Return the (x, y) coordinate for the center point of the cell that contains the specified text.  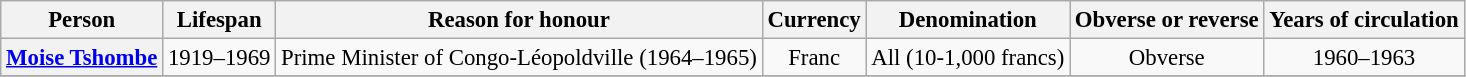
Moise Tshombe (82, 58)
1960–1963 (1364, 58)
Years of circulation (1364, 20)
Prime Minister of Congo-Léopoldville (1964–1965) (519, 58)
Obverse (1167, 58)
Denomination (968, 20)
Franc (814, 58)
Person (82, 20)
1919–1969 (220, 58)
Currency (814, 20)
Lifespan (220, 20)
Obverse or reverse (1167, 20)
Reason for honour (519, 20)
All (10-1,000 francs) (968, 58)
